From the cell containing the given text, extract its center point as (x, y) coordinate. 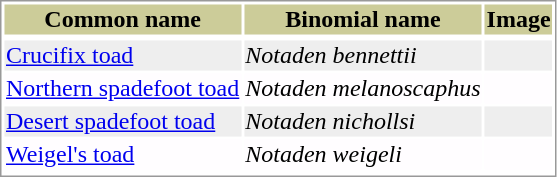
Common name (122, 19)
Crucifix toad (122, 55)
Notaden melanoscaphus (363, 89)
Weigel's toad (122, 155)
Binomial name (363, 19)
Notaden weigeli (363, 155)
Desert spadefoot toad (122, 121)
Notaden bennettii (363, 55)
Northern spadefoot toad (122, 89)
Image (518, 19)
Notaden nichollsi (363, 121)
